Find where the given text appears and provide that cell's center as [x, y] coordinate. 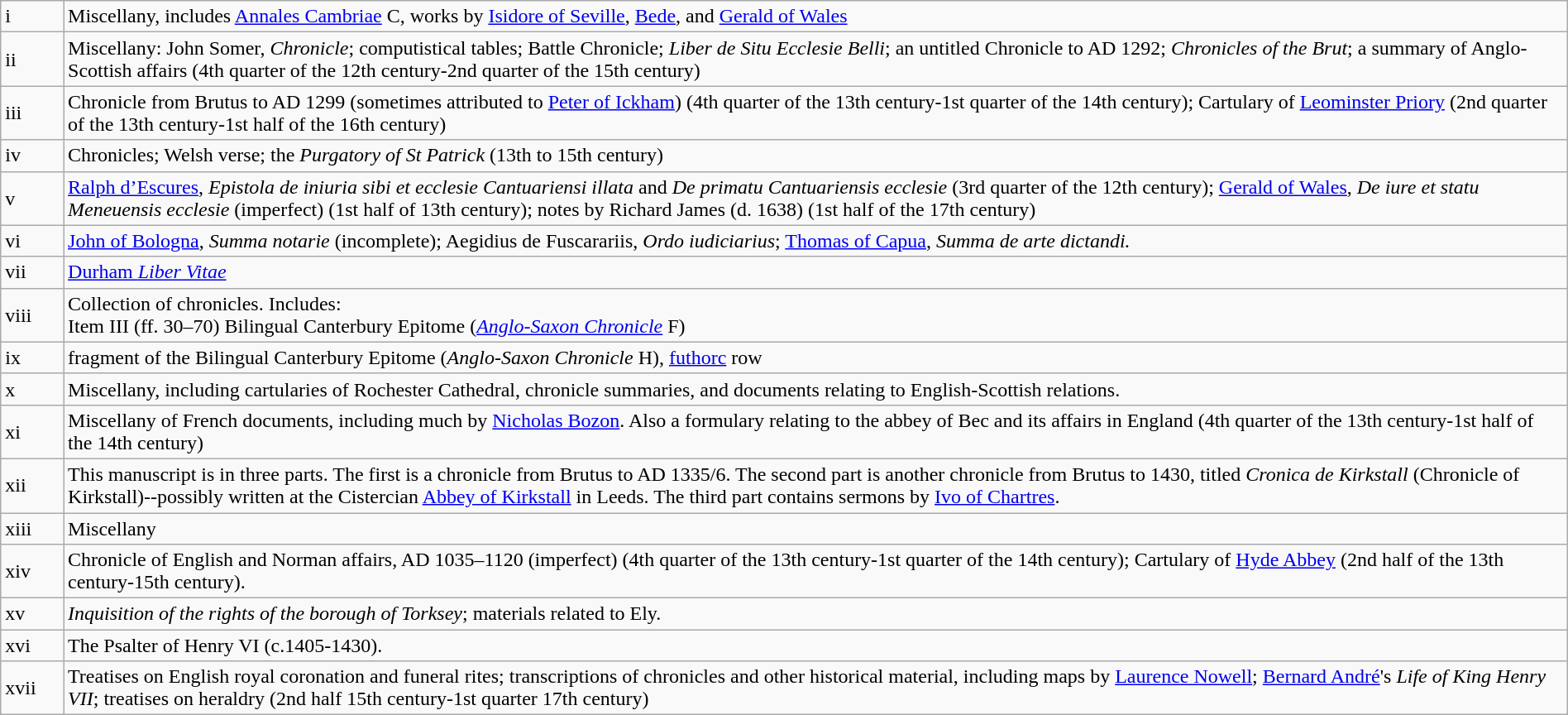
ix [32, 357]
x [32, 389]
Miscellany, includes Annales Cambriae C, works by Isidore of Seville, Bede, and Gerald of Wales [815, 17]
xvii [32, 689]
iv [32, 156]
John of Bologna, Summa notarie (incomplete); Aegidius de Fuscarariis, Ordo iudiciarius; Thomas of Capua, Summa de arte dictandi. [815, 241]
iii [32, 113]
xvi [32, 645]
vi [32, 241]
xiv [32, 571]
Collection of chronicles. Includes:Item III (ff. 30–70) Bilingual Canterbury Epitome (Anglo-Saxon Chronicle F) [815, 314]
Miscellany [815, 529]
xiii [32, 529]
vii [32, 272]
ii [32, 60]
xi [32, 432]
Durham Liber Vitae [815, 272]
viii [32, 314]
The Psalter of Henry VI (c.1405-1430). [815, 645]
Inquisition of the rights of the borough of Torksey; materials related to Ely. [815, 614]
xii [32, 485]
xv [32, 614]
v [32, 199]
i [32, 17]
Chronicles; Welsh verse; the Purgatory of St Patrick (13th to 15th century) [815, 156]
Miscellany, including cartularies of Rochester Cathedral, chronicle summaries, and documents relating to English-Scottish relations. [815, 389]
fragment of the Bilingual Canterbury Epitome (Anglo-Saxon Chronicle H), futhorc row [815, 357]
